Locate the cell with the specified text and output its (x, y) center coordinate. 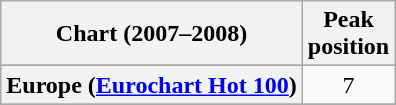
7 (348, 85)
Europe (Eurochart Hot 100) (152, 85)
Peakposition (348, 34)
Chart (2007–2008) (152, 34)
